Find where the given text appears and provide that cell's center as [x, y] coordinate. 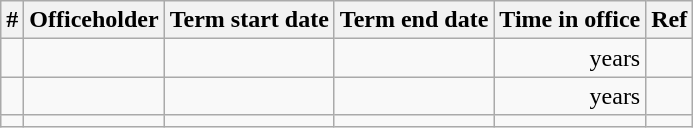
# [12, 20]
Time in office [570, 20]
Term end date [414, 20]
Term start date [249, 20]
Ref [670, 20]
Officeholder [94, 20]
